Locate the cell with the specified text and output its [X, Y] center coordinate. 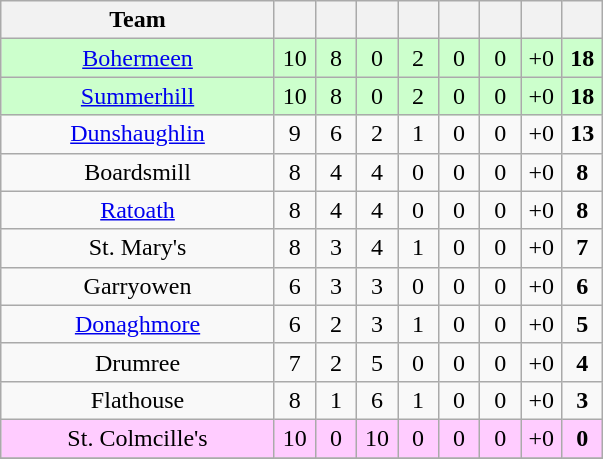
Donaghmore [138, 324]
9 [294, 134]
Boardsmill [138, 172]
Dunshaughlin [138, 134]
Team [138, 20]
Ratoath [138, 210]
St. Mary's [138, 248]
Summerhill [138, 96]
Drumree [138, 362]
St. Colmcille's [138, 438]
Bohermeen [138, 58]
13 [582, 134]
Garryowen [138, 286]
Flathouse [138, 400]
